For the text-containing cell, return its midpoint in (x, y) coordinate format. 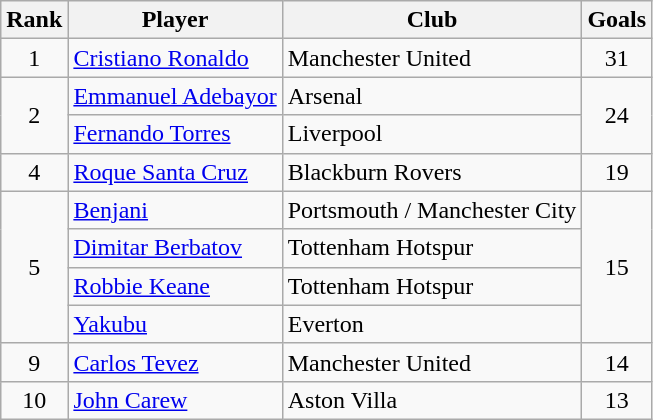
Emmanuel Adebayor (175, 96)
15 (617, 267)
Club (432, 20)
Robbie Keane (175, 286)
Carlos Tevez (175, 362)
31 (617, 58)
Yakubu (175, 324)
Portsmouth / Manchester City (432, 210)
Rank (34, 20)
19 (617, 172)
John Carew (175, 400)
5 (34, 267)
Arsenal (432, 96)
Goals (617, 20)
Everton (432, 324)
14 (617, 362)
Roque Santa Cruz (175, 172)
1 (34, 58)
Aston Villa (432, 400)
4 (34, 172)
2 (34, 115)
Cristiano Ronaldo (175, 58)
Benjani (175, 210)
Liverpool (432, 134)
Dimitar Berbatov (175, 248)
24 (617, 115)
9 (34, 362)
Blackburn Rovers (432, 172)
10 (34, 400)
Player (175, 20)
13 (617, 400)
Fernando Torres (175, 134)
